Provide the [x, y] coordinate of the cell's center where the given text is located.  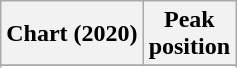
Chart (2020) [72, 34]
Peakposition [189, 34]
